Scan for the cell matching the given text and deliver its [x, y] coordinate at center. 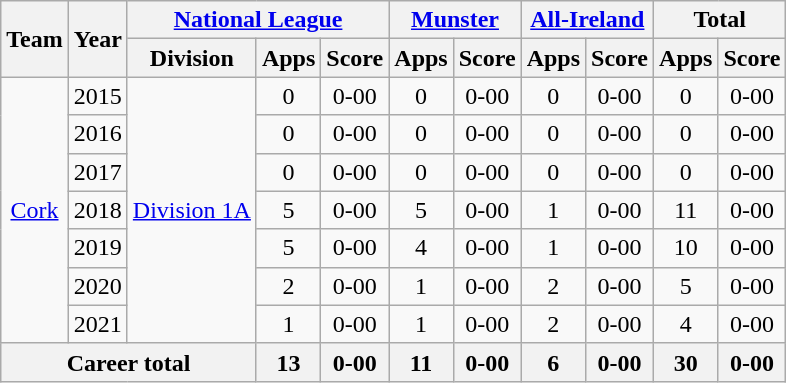
Year [98, 39]
Total [720, 20]
All-Ireland [587, 20]
Division 1A [192, 210]
2018 [98, 210]
Division [192, 58]
30 [686, 362]
6 [553, 362]
13 [288, 362]
Career total [129, 362]
Team [35, 39]
2021 [98, 324]
2017 [98, 172]
2020 [98, 286]
Cork [35, 210]
National League [258, 20]
10 [686, 248]
Munster [455, 20]
2016 [98, 134]
2015 [98, 96]
2019 [98, 248]
